Extract the [x, y] coordinate from the center of the cell holding the provided text.  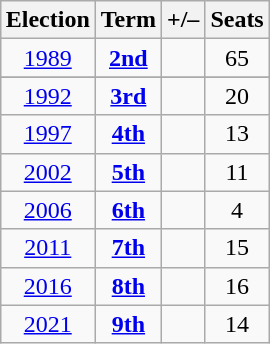
3rd [128, 96]
1997 [48, 134]
11 [237, 172]
+/– [182, 20]
2006 [48, 210]
14 [237, 324]
2021 [48, 324]
2016 [48, 286]
7th [128, 248]
Election [48, 20]
4th [128, 134]
8th [128, 286]
16 [237, 286]
1992 [48, 96]
20 [237, 96]
1989 [48, 58]
Seats [237, 20]
65 [237, 58]
2nd [128, 58]
2011 [48, 248]
5th [128, 172]
15 [237, 248]
6th [128, 210]
13 [237, 134]
Term [128, 20]
4 [237, 210]
2002 [48, 172]
9th [128, 324]
